Output the (x, y) coordinate of the center of the cell containing the given text.  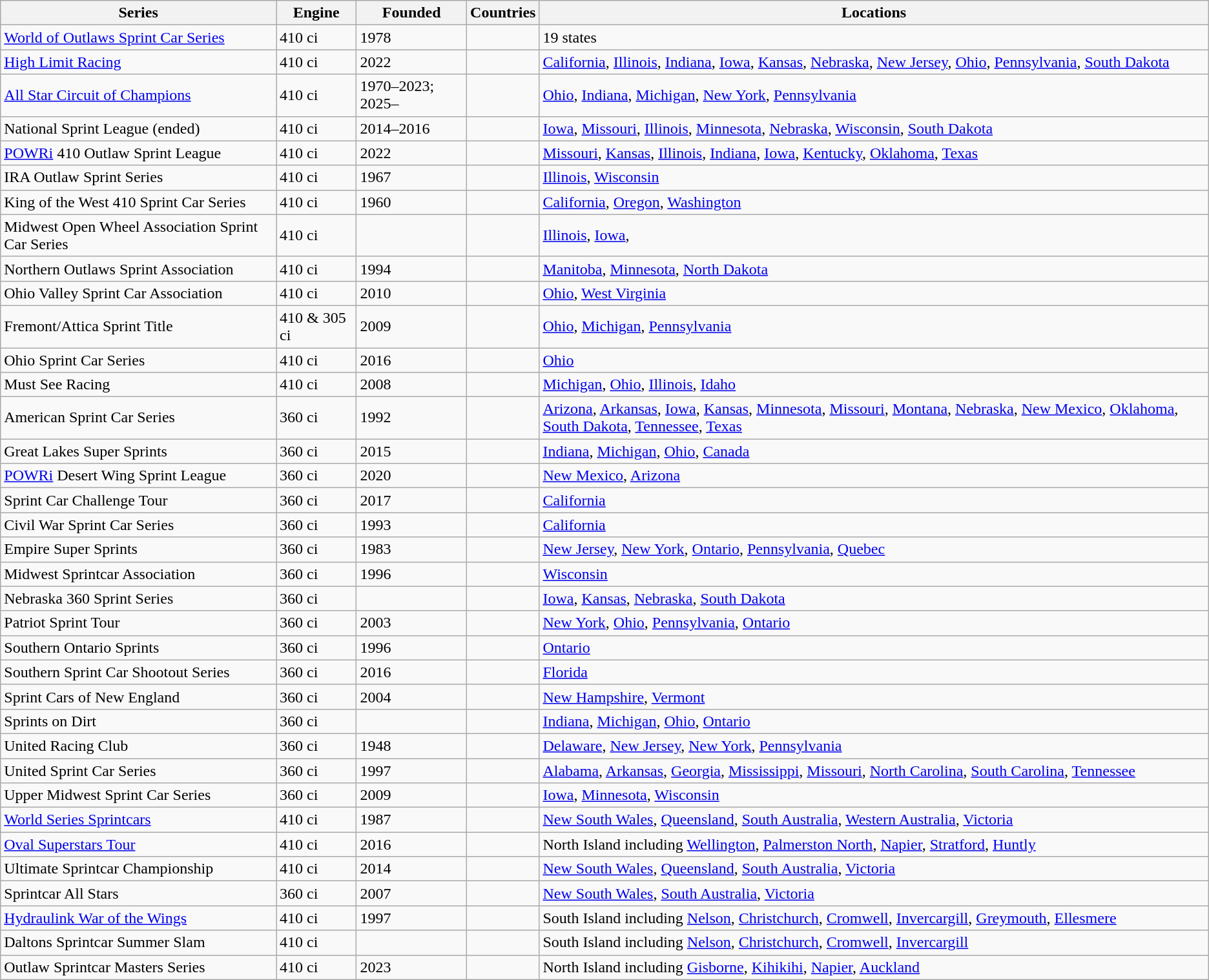
New York, Ohio, Pennsylvania, Ontario (874, 623)
New Hampshire, Vermont (874, 697)
Alabama, Arkansas, Georgia, Mississippi, Missouri, North Carolina, South Carolina, Tennessee (874, 770)
World of Outlaws Sprint Car Series (138, 37)
2023 (412, 967)
South Island including Nelson, Christchurch, Cromwell, Invercargill (874, 943)
New South Wales, Queensland, South Australia, Western Australia, Victoria (874, 820)
Empire Super Sprints (138, 549)
1987 (412, 820)
Outlaw Sprintcar Masters Series (138, 967)
High Limit Racing (138, 62)
Delaware, New Jersey, New York, Pennsylvania (874, 746)
Sprintcar All Stars (138, 893)
1978 (412, 37)
Countries (503, 13)
New Mexico, Arizona (874, 476)
Missouri, Kansas, Illinois, Indiana, Iowa, Kentucky, Oklahoma, Texas (874, 153)
Must See Racing (138, 385)
Patriot Sprint Tour (138, 623)
New South Wales, South Australia, Victoria (874, 893)
Florida (874, 672)
All Star Circuit of Champions (138, 96)
Founded (412, 13)
2015 (412, 451)
Ohio, Michigan, Pennsylvania (874, 327)
Midwest Sprintcar Association (138, 574)
North Island including Wellington, Palmerston North, Napier, Stratford, Huntly (874, 844)
Southern Sprint Car Shootout Series (138, 672)
IRA Outlaw Sprint Series (138, 178)
Locations (874, 13)
Iowa, Missouri, Illinois, Minnesota, Nebraska, Wisconsin, South Dakota (874, 128)
Michigan, Ohio, Illinois, Idaho (874, 385)
Illinois, Iowa, (874, 235)
Indiana, Michigan, Ohio, Canada (874, 451)
Sprints on Dirt (138, 721)
2017 (412, 500)
Northern Outlaws Sprint Association (138, 269)
Upper Midwest Sprint Car Series (138, 795)
American Sprint Car Series (138, 418)
2020 (412, 476)
1960 (412, 202)
POWRi 410 Outlaw Sprint League (138, 153)
United Sprint Car Series (138, 770)
South Island including Nelson, Christchurch, Cromwell, Invercargill, Greymouth, Ellesmere (874, 918)
2003 (412, 623)
Indiana, Michigan, Ohio, Ontario (874, 721)
United Racing Club (138, 746)
Ohio, West Virginia (874, 293)
Ohio Valley Sprint Car Association (138, 293)
Manitoba, Minnesota, North Dakota (874, 269)
2004 (412, 697)
North Island including Gisborne, Kihikihi, Napier, Auckland (874, 967)
1967 (412, 178)
410 & 305 ci (316, 327)
Sprint Cars of New England (138, 697)
World Series Sprintcars (138, 820)
POWRi Desert Wing Sprint League (138, 476)
Fremont/Attica Sprint Title (138, 327)
Wisconsin (874, 574)
California, Oregon, Washington (874, 202)
1948 (412, 746)
New South Wales, Queensland, South Australia, Victoria (874, 869)
2008 (412, 385)
Series (138, 13)
Daltons Sprintcar Summer Slam (138, 943)
Hydraulink War of the Wings (138, 918)
Southern Ontario Sprints (138, 648)
Midwest Open Wheel Association Sprint Car Series (138, 235)
Civil War Sprint Car Series (138, 525)
1983 (412, 549)
New Jersey, New York, Ontario, Pennsylvania, Quebec (874, 549)
Engine (316, 13)
Arizona, Arkansas, Iowa, Kansas, Minnesota, Missouri, Montana, Nebraska, New Mexico, Oklahoma, South Dakota, Tennessee, Texas (874, 418)
2014 (412, 869)
Great Lakes Super Sprints (138, 451)
Ohio (874, 360)
1993 (412, 525)
Nebraska 360 Sprint Series (138, 598)
2007 (412, 893)
Ohio Sprint Car Series (138, 360)
Iowa, Kansas, Nebraska, South Dakota (874, 598)
1992 (412, 418)
2014–2016 (412, 128)
National Sprint League (ended) (138, 128)
California, Illinois, Indiana, Iowa, Kansas, Nebraska, New Jersey, Ohio, Pennsylvania, South Dakota (874, 62)
19 states (874, 37)
Illinois, Wisconsin (874, 178)
Iowa, Minnesota, Wisconsin (874, 795)
King of the West 410 Sprint Car Series (138, 202)
Ultimate Sprintcar Championship (138, 869)
Oval Superstars Tour (138, 844)
1970–2023; 2025– (412, 96)
Ohio, Indiana, Michigan, New York, Pennsylvania (874, 96)
Sprint Car Challenge Tour (138, 500)
1994 (412, 269)
2010 (412, 293)
Ontario (874, 648)
